Determine the (X, Y) coordinate at the center of the cell enclosing the given text.  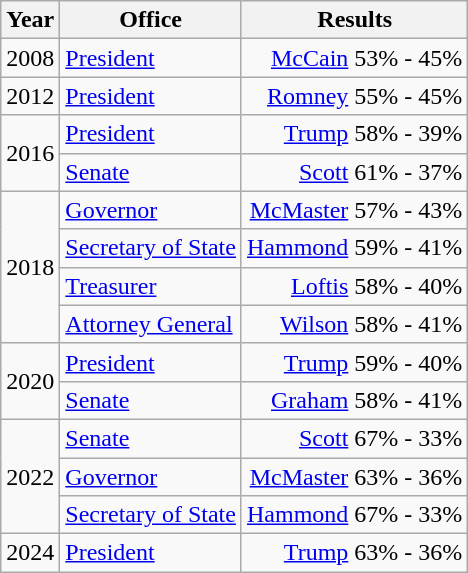
Wilson 58% - 41% (354, 324)
2020 (30, 381)
Trump 59% - 40% (354, 362)
McCain 53% - 45% (354, 58)
2018 (30, 267)
Graham 58% - 41% (354, 400)
McMaster 63% - 36% (354, 477)
Year (30, 20)
Romney 55% - 45% (354, 96)
Scott 61% - 37% (354, 172)
McMaster 57% - 43% (354, 210)
Attorney General (151, 324)
Results (354, 20)
Loftis 58% - 40% (354, 286)
2008 (30, 58)
Hammond 67% - 33% (354, 515)
Hammond 59% - 41% (354, 248)
Trump 58% - 39% (354, 134)
Treasurer (151, 286)
Office (151, 20)
2016 (30, 153)
2012 (30, 96)
Trump 63% - 36% (354, 553)
2022 (30, 476)
Scott 67% - 33% (354, 438)
2024 (30, 553)
